Extract the [X, Y] coordinate from the center of the cell holding the provided text.  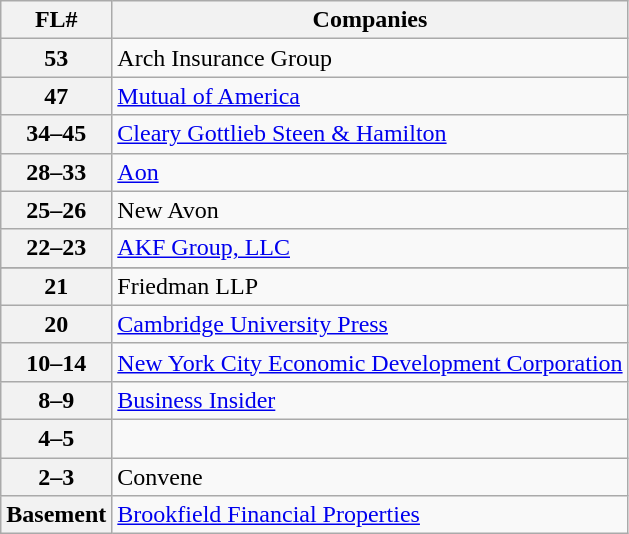
New York City Economic Development Corporation [370, 362]
Cleary Gottlieb Steen & Hamilton [370, 134]
20 [56, 324]
FL# [56, 20]
4–5 [56, 438]
28–33 [56, 172]
34–45 [56, 134]
Convene [370, 477]
22–23 [56, 248]
8–9 [56, 400]
Brookfield Financial Properties [370, 515]
Companies [370, 20]
Aon [370, 172]
53 [56, 58]
Basement [56, 515]
21 [56, 286]
Cambridge University Press [370, 324]
25–26 [56, 210]
AKF Group, LLC [370, 248]
Mutual of America [370, 96]
2–3 [56, 477]
Arch Insurance Group [370, 58]
New Avon [370, 210]
Friedman LLP [370, 286]
Business Insider [370, 400]
47 [56, 96]
10–14 [56, 362]
